Detect which cell encompasses the target text, then output its [x, y] center coordinate. 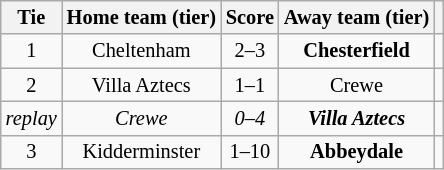
Cheltenham [142, 51]
2 [32, 85]
Tie [32, 17]
Kidderminster [142, 152]
Chesterfield [356, 51]
1–10 [250, 152]
Away team (tier) [356, 17]
Score [250, 17]
3 [32, 152]
1 [32, 51]
0–4 [250, 118]
2–3 [250, 51]
Home team (tier) [142, 17]
Abbeydale [356, 152]
1–1 [250, 85]
replay [32, 118]
